Return [X, Y] of the center of cell containing provided text 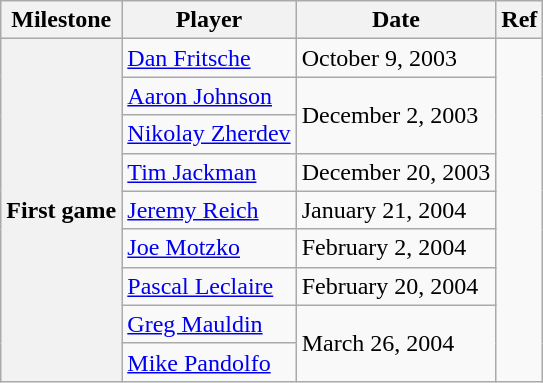
January 21, 2004 [396, 210]
December 2, 2003 [396, 115]
February 2, 2004 [396, 248]
December 20, 2003 [396, 172]
October 9, 2003 [396, 58]
Player [209, 20]
Joe Motzko [209, 248]
Aaron Johnson [209, 96]
Jeremy Reich [209, 210]
March 26, 2004 [396, 343]
Tim Jackman [209, 172]
Greg Mauldin [209, 324]
Dan Fritsche [209, 58]
First game [62, 210]
Milestone [62, 20]
February 20, 2004 [396, 286]
Pascal Leclaire [209, 286]
Nikolay Zherdev [209, 134]
Mike Pandolfo [209, 362]
Date [396, 20]
Ref [520, 20]
